Output the [X, Y] coordinate of the center of the cell containing the given text.  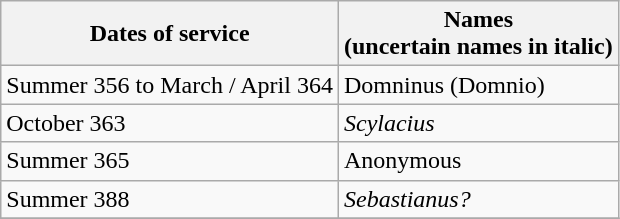
Summer 356 to March / April 364 [170, 85]
Names(uncertain names in italic) [478, 34]
Sebastianus? [478, 199]
Summer 365 [170, 161]
Anonymous [478, 161]
Summer 388 [170, 199]
October 363 [170, 123]
Domninus (Domnio) [478, 85]
Scylacius [478, 123]
Dates of service [170, 34]
